Find where the given text appears and provide that cell's center as [X, Y] coordinate. 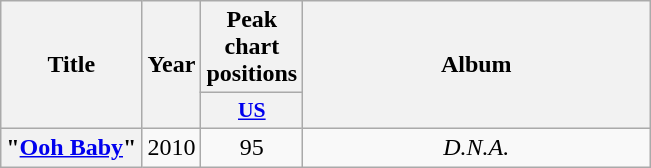
Album [476, 65]
Peak chart positions [252, 47]
Year [172, 65]
"Ooh Baby" [72, 147]
95 [252, 147]
D.N.A. [476, 147]
US [252, 111]
2010 [172, 147]
Title [72, 65]
